Capture the cell that displays the provided text and extract its [X, Y] central coordinate. 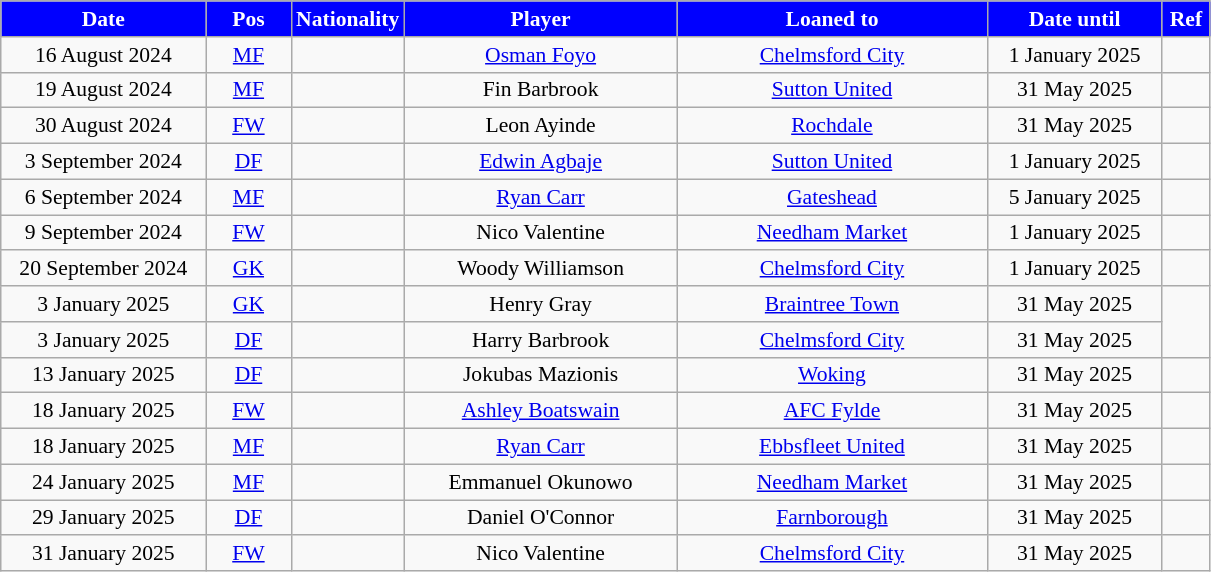
Woking [832, 375]
Woody Williamson [540, 269]
24 January 2025 [104, 482]
6 September 2024 [104, 197]
AFC Fylde [832, 411]
Henry Gray [540, 304]
Leon Ayinde [540, 126]
Date [104, 19]
19 August 2024 [104, 90]
Farnborough [832, 518]
13 January 2025 [104, 375]
Player [540, 19]
Fin Barbrook [540, 90]
9 September 2024 [104, 233]
Osman Foyo [540, 55]
29 January 2025 [104, 518]
Jokubas Mazionis [540, 375]
Ebbsfleet United [832, 447]
16 August 2024 [104, 55]
5 January 2025 [1074, 197]
Braintree Town [832, 304]
Rochdale [832, 126]
Nationality [348, 19]
Daniel O'Connor [540, 518]
Gateshead [832, 197]
Date until [1074, 19]
Pos [248, 19]
3 September 2024 [104, 162]
Ref [1186, 19]
Emmanuel Okunowo [540, 482]
Ashley Boatswain [540, 411]
31 January 2025 [104, 554]
Loaned to [832, 19]
Edwin Agbaje [540, 162]
20 September 2024 [104, 269]
Harry Barbrook [540, 340]
30 August 2024 [104, 126]
